Locate the cell with the specified text and output its [x, y] center coordinate. 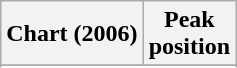
Chart (2006) [72, 34]
Peakposition [189, 34]
